From the cell containing the given text, extract its center point as [x, y] coordinate. 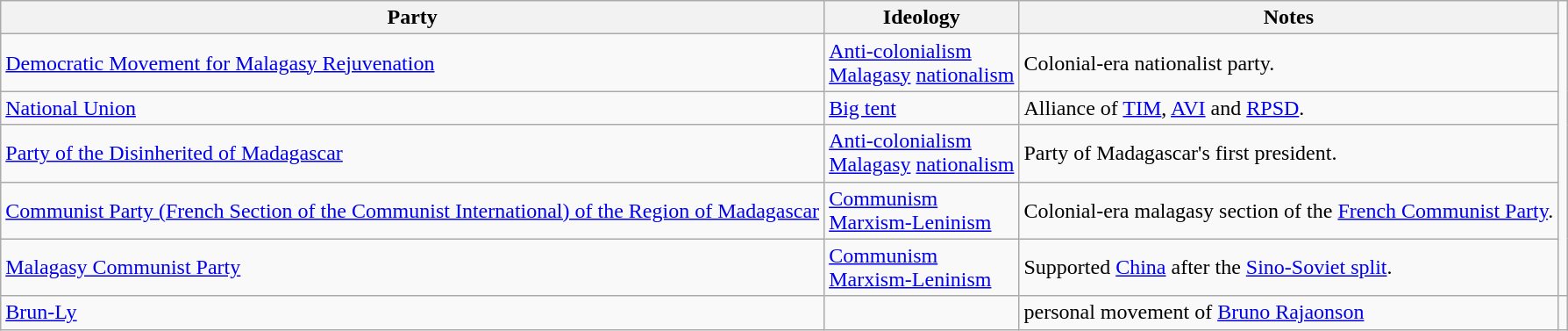
Colonial-era malagasy section of the French Communist Party. [1289, 211]
National Union [412, 108]
Party [412, 18]
Communist Party (French Section of the Communist International) of the Region of Madagascar [412, 211]
Ideology [922, 18]
Party of the Disinherited of Madagascar [412, 153]
Democratic Movement for Malagasy Rejuvenation [412, 63]
Colonial-era nationalist party. [1289, 63]
Supported China after the Sino-Soviet split. [1289, 267]
Notes [1289, 18]
Party of Madagascar's first president. [1289, 153]
Big tent [922, 108]
Brun-Ly [412, 313]
personal movement of Bruno Rajaonson [1289, 313]
Malagasy Communist Party [412, 267]
Alliance of TIM, AVI and RPSD. [1289, 108]
